Extract the (X, Y) coordinate from the center of the cell holding the provided text.  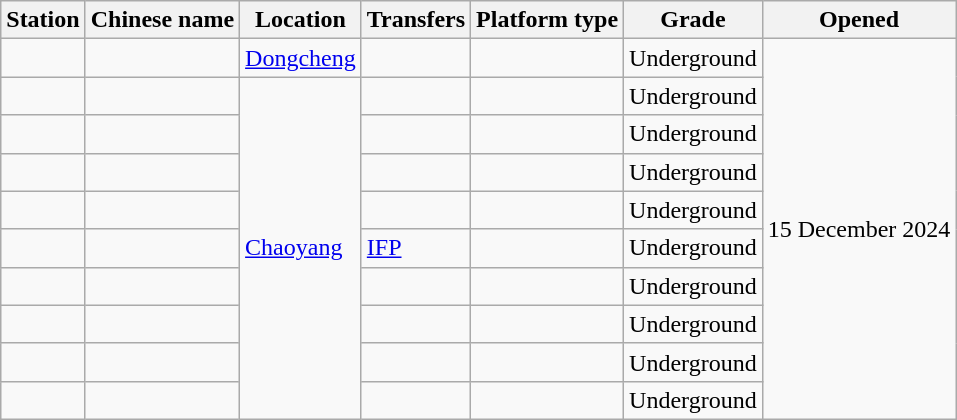
Transfers (416, 20)
Location (301, 20)
Station (43, 20)
Grade (694, 20)
Dongcheng (301, 58)
IFP (416, 248)
15 December 2024 (859, 230)
Chaoyang (301, 248)
Opened (859, 20)
Platform type (548, 20)
Chinese name (162, 20)
